Return (X, Y) of the center of cell containing provided text 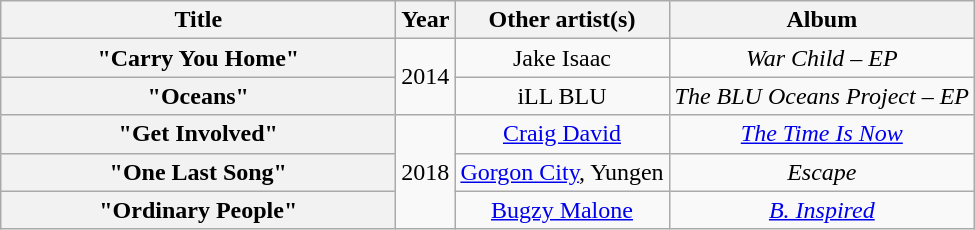
Gorgon City, Yungen (562, 172)
2018 (426, 172)
Album (822, 20)
Other artist(s) (562, 20)
War Child – EP (822, 58)
2014 (426, 77)
Bugzy Malone (562, 210)
Craig David (562, 134)
"Get Involved" (198, 134)
The BLU Oceans Project – EP (822, 96)
B. Inspired (822, 210)
The Time Is Now (822, 134)
"Ordinary People" (198, 210)
"Oceans" (198, 96)
Title (198, 20)
iLL BLU (562, 96)
Year (426, 20)
"One Last Song" (198, 172)
Jake Isaac (562, 58)
"Carry You Home" (198, 58)
Escape (822, 172)
